Locate the cell with the specified text and output its (x, y) center coordinate. 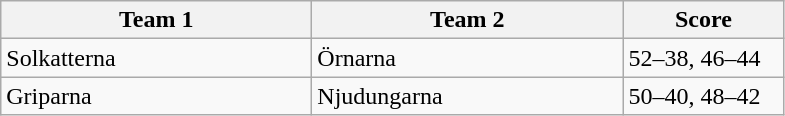
Team 2 (468, 20)
Team 1 (156, 20)
Griparna (156, 96)
Solkatterna (156, 58)
Njudungarna (468, 96)
Örnarna (468, 58)
Score (704, 20)
52–38, 46–44 (704, 58)
50–40, 48–42 (704, 96)
